From the cell containing the given text, extract its center point as [X, Y] coordinate. 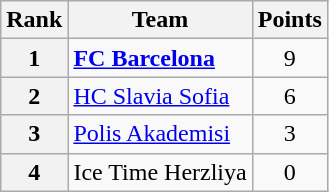
1 [34, 58]
4 [34, 172]
0 [290, 172]
6 [290, 96]
FC Barcelona [160, 58]
Points [290, 20]
Rank [34, 20]
Team [160, 20]
2 [34, 96]
HC Slavia Sofia [160, 96]
9 [290, 58]
Ice Time Herzliya [160, 172]
Polis Akademisi [160, 134]
